Extract the (x, y) coordinate from the center of the cell holding the provided text.  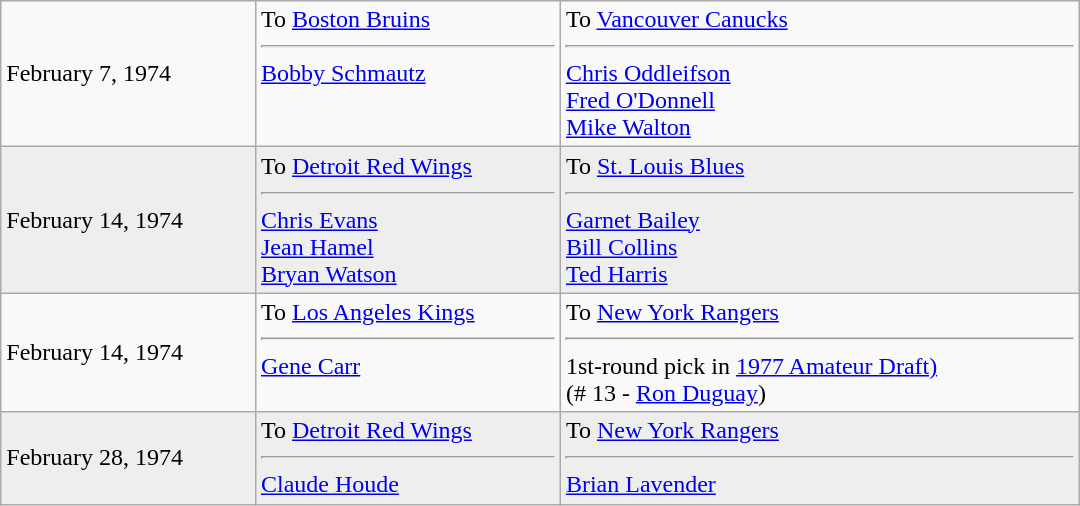
To Boston BruinsBobby Schmautz (408, 74)
To Los Angeles KingsGene Carr (408, 352)
To New York Rangers1st-round pick in 1977 Amateur Draft)(# 13 - Ron Duguay) (820, 352)
February 28, 1974 (128, 458)
To New York RangersBrian Lavender (820, 458)
To St. Louis BluesGarnet BaileyBill CollinsTed Harris (820, 220)
To Detroit Red WingsClaude Houde (408, 458)
To Vancouver CanucksChris OddleifsonFred O'DonnellMike Walton (820, 74)
To Detroit Red WingsChris EvansJean HamelBryan Watson (408, 220)
February 7, 1974 (128, 74)
